Return [x, y] of the center of cell containing provided text 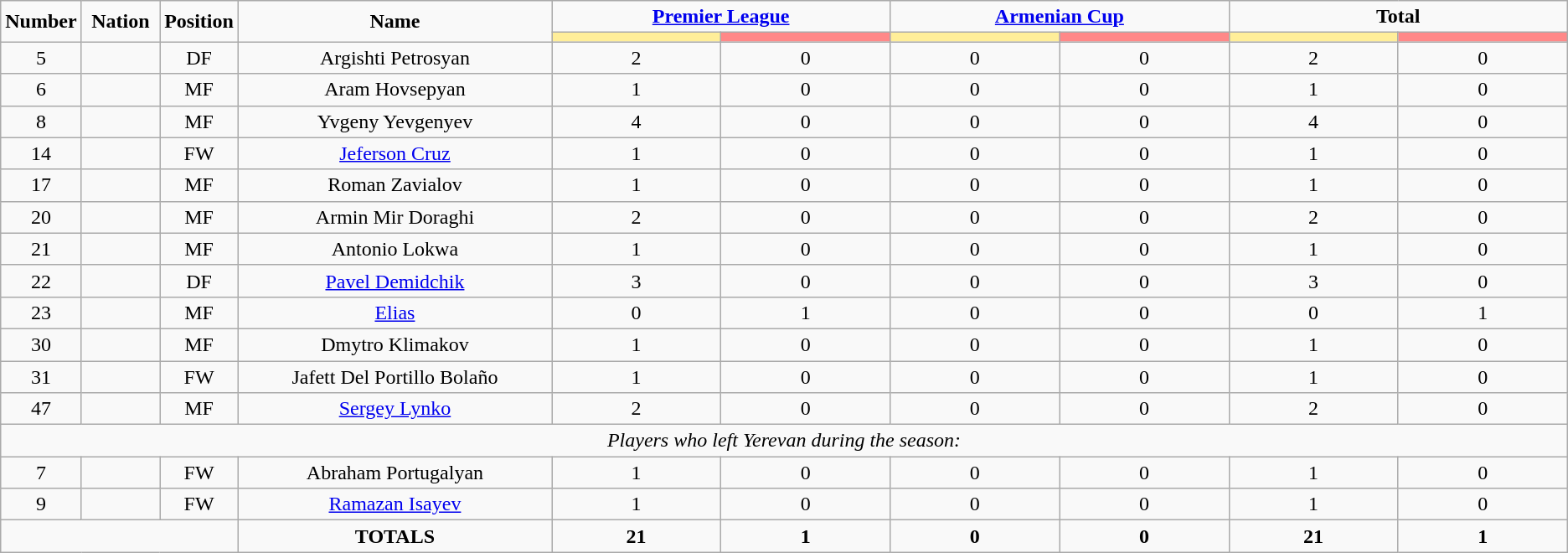
30 [41, 344]
Elias [395, 313]
Jafett Del Portillo Bolaño [395, 376]
Armin Mir Doraghi [395, 217]
Argishti Petrosyan [395, 58]
Jeferson Cruz [395, 153]
Yvgeny Yevgenyev [395, 121]
Sergey Lynko [395, 409]
22 [41, 281]
Position [199, 22]
31 [41, 376]
Players who left Yerevan during the season: [784, 441]
7 [41, 473]
20 [41, 217]
6 [41, 90]
Armenian Cup [1060, 17]
Premier League [720, 17]
TOTALS [395, 536]
14 [41, 153]
47 [41, 409]
Antonio Lokwa [395, 249]
8 [41, 121]
Name [395, 22]
17 [41, 185]
Ramazan Isayev [395, 504]
9 [41, 504]
5 [41, 58]
Pavel Demidchik [395, 281]
Nation [121, 22]
Aram Hovsepyan [395, 90]
Dmytro Klimakov [395, 344]
23 [41, 313]
Number [41, 22]
Total [1398, 17]
Roman Zavialov [395, 185]
Abraham Portugalyan [395, 473]
